Capture the cell that displays the provided text and extract its (X, Y) central coordinate. 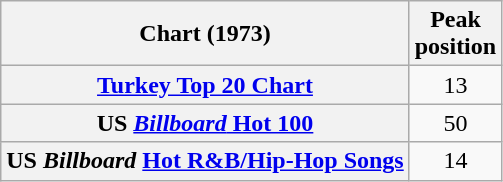
14 (455, 161)
US Billboard Hot R&B/Hip-Hop Songs (205, 161)
Chart (1973) (205, 34)
13 (455, 85)
US Billboard Hot 100 (205, 123)
50 (455, 123)
Turkey Top 20 Chart (205, 85)
Peakposition (455, 34)
